Find where the given text appears and provide that cell's center as [X, Y] coordinate. 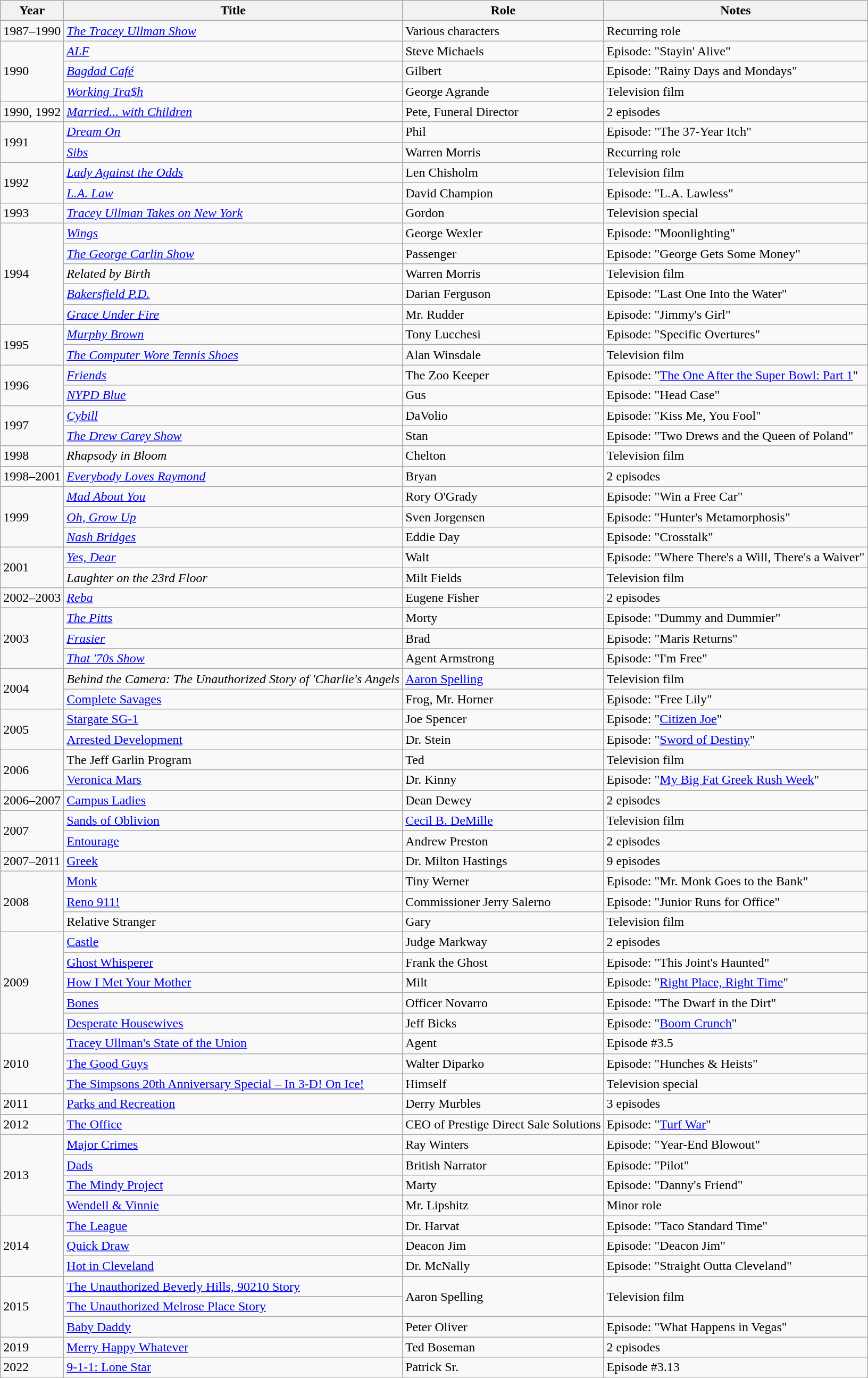
Ted [503, 760]
Bones [233, 1003]
Episode: "The One After the Super Bowl: Part 1" [736, 375]
Dr. Kinny [503, 780]
2006 [32, 770]
Andrew Preston [503, 841]
1996 [32, 385]
2007–2011 [32, 861]
Episode: "Kiss Me, You Fool" [736, 416]
Baby Daddy [233, 1327]
Episode: "Citizen Joe" [736, 719]
The Unauthorized Beverly Hills, 90210 Story [233, 1286]
The League [233, 1225]
Episode: "Pilot" [736, 1165]
Episode: "Right Place, Right Time" [736, 983]
Agent [503, 1043]
Frog, Mr. Horner [503, 699]
2003 [32, 638]
Year [32, 11]
Himself [503, 1084]
Peter Oliver [503, 1327]
Milt Fields [503, 577]
2014 [32, 1246]
Marty [503, 1185]
George Agrande [503, 92]
Everybody Loves Raymond [233, 476]
Episode: "Moonlighting" [736, 233]
3 episodes [736, 1104]
Ray Winters [503, 1144]
DaVolio [503, 416]
The George Carlin Show [233, 254]
Monk [233, 881]
Notes [736, 11]
NYPD Blue [233, 395]
Castle [233, 942]
Dads [233, 1165]
Episode: "Year-End Blowout" [736, 1144]
Episode: "Two Drews and the Queen of Poland" [736, 436]
Episode: "Straight Outta Cleveland" [736, 1266]
Episode: "The Dwarf in the Dirt" [736, 1003]
Episode: "Danny's Friend" [736, 1185]
Officer Novarro [503, 1003]
Brad [503, 638]
Walter Diparko [503, 1064]
The Computer Wore Tennis Shoes [233, 355]
Episode: "This Joint's Haunted" [736, 962]
Agent Armstrong [503, 659]
9 episodes [736, 861]
Gus [503, 395]
Entourage [233, 841]
Episode: "Head Case" [736, 395]
Various characters [503, 31]
Greek [233, 861]
Gary [503, 922]
The Mindy Project [233, 1185]
Rhapsody in Bloom [233, 456]
Episode: "Dummy and Dummier" [736, 618]
2008 [32, 901]
Eugene Fisher [503, 598]
Judge Markway [503, 942]
Cybill [233, 416]
Parks and Recreation [233, 1104]
The Pitts [233, 618]
Mr. Rudder [503, 314]
Rory O'Grady [503, 496]
Dr. Stein [503, 740]
Episode: "George Gets Some Money" [736, 254]
Episode: "Last One Into the Water" [736, 294]
1998–2001 [32, 476]
1990 [32, 71]
2001 [32, 567]
Eddie Day [503, 537]
Episode: "Stayin' Alive" [736, 51]
That '70s Show [233, 659]
1995 [32, 345]
How I Met Your Mother [233, 983]
Joe Spencer [503, 719]
Bryan [503, 476]
Sibs [233, 152]
Episode #3.5 [736, 1043]
Episode: "L.A. Lawless" [736, 193]
Frasier [233, 638]
George Wexler [503, 233]
Episode: "The 37-Year Itch" [736, 132]
Nash Bridges [233, 537]
2010 [32, 1064]
Walt [503, 557]
Married... with Children [233, 112]
Reno 911! [233, 902]
Dr. Milton Hastings [503, 861]
The Zoo Keeper [503, 375]
British Narrator [503, 1165]
Yes, Dear [233, 557]
Mad About You [233, 496]
Gilbert [503, 71]
Chelton [503, 456]
Episode: "Mr. Monk Goes to the Bank" [736, 881]
Role [503, 11]
Phil [503, 132]
Bakersfield P.D. [233, 294]
1990, 1992 [32, 112]
Steve Michaels [503, 51]
Behind the Camera: The Unauthorized Story of 'Charlie's Angels [233, 679]
Dean Dewey [503, 800]
Episode: "Taco Standard Time" [736, 1225]
The Office [233, 1124]
2011 [32, 1104]
Desperate Housewives [233, 1023]
1987–1990 [32, 31]
The Unauthorized Melrose Place Story [233, 1307]
Episode: "Boom Crunch" [736, 1023]
Related by Birth [233, 274]
Derry Murbles [503, 1104]
Dr. Harvat [503, 1225]
The Jeff Garlin Program [233, 760]
Lady Against the Odds [233, 172]
2012 [32, 1124]
Murphy Brown [233, 335]
2019 [32, 1347]
Hot in Cleveland [233, 1266]
1991 [32, 142]
The Drew Carey Show [233, 436]
Alan Winsdale [503, 355]
1992 [32, 182]
Merry Happy Whatever [233, 1347]
1994 [32, 273]
Sands of Oblivion [233, 820]
Grace Under Fire [233, 314]
Milt [503, 983]
Episode: "Hunches & Heists" [736, 1064]
2004 [32, 689]
2022 [32, 1367]
9-1-1: Lone Star [233, 1367]
Stan [503, 436]
1993 [32, 213]
Deacon Jim [503, 1246]
Episode: "I'm Free" [736, 659]
Minor role [736, 1205]
1999 [32, 517]
Frank the Ghost [503, 962]
Relative Stranger [233, 922]
2013 [32, 1175]
Episode: "Deacon Jim" [736, 1246]
Major Crimes [233, 1144]
Episode: "Specific Overtures" [736, 335]
Oh, Grow Up [233, 517]
Tiny Werner [503, 881]
Episode: "Hunter's Metamorphosis" [736, 517]
Passenger [503, 254]
CEO of Prestige Direct Sale Solutions [503, 1124]
Friends [233, 375]
Patrick Sr. [503, 1367]
Tracey Ullman Takes on New York [233, 213]
Stargate SG-1 [233, 719]
Quick Draw [233, 1246]
Bagdad Café [233, 71]
Mr. Lipshitz [503, 1205]
1998 [32, 456]
The Tracey Ullman Show [233, 31]
Episode: "Jimmy's Girl" [736, 314]
Veronica Mars [233, 780]
2006–2007 [32, 800]
Jeff Bicks [503, 1023]
Ghost Whisperer [233, 962]
Laughter on the 23rd Floor [233, 577]
Tony Lucchesi [503, 335]
Commissioner Jerry Salerno [503, 902]
David Champion [503, 193]
1997 [32, 426]
Len Chisholm [503, 172]
Complete Savages [233, 699]
2002–2003 [32, 598]
Arrested Development [233, 740]
Episode: "Rainy Days and Mondays" [736, 71]
Episode #3.13 [736, 1367]
Dr. McNally [503, 1266]
L.A. Law [233, 193]
Dream On [233, 132]
2015 [32, 1307]
Episode: "My Big Fat Greek Rush Week" [736, 780]
Morty [503, 618]
Episode: "Junior Runs for Office" [736, 902]
The Simpsons 20th Anniversary Special – In 3-D! On Ice! [233, 1084]
Episode: "Turf War" [736, 1124]
Episode: "Maris Returns" [736, 638]
Episode: "Crosstalk" [736, 537]
Episode: "Where There's a Will, There's a Waiver" [736, 557]
Wings [233, 233]
Pete, Funeral Director [503, 112]
Gordon [503, 213]
Episode: "What Happens in Vegas" [736, 1327]
2007 [32, 831]
2009 [32, 983]
Sven Jorgensen [503, 517]
Episode: "Free Lily" [736, 699]
Episode: "Sword of Destiny" [736, 740]
ALF [233, 51]
Working Tra$h [233, 92]
Title [233, 11]
Wendell & Vinnie [233, 1205]
Darian Ferguson [503, 294]
Cecil B. DeMille [503, 820]
Reba [233, 598]
Campus Ladies [233, 800]
The Good Guys [233, 1064]
Tracey Ullman's State of the Union [233, 1043]
Ted Boseman [503, 1347]
2005 [32, 729]
Episode: "Win a Free Car" [736, 496]
